Return (x, y) of the center of cell containing provided text 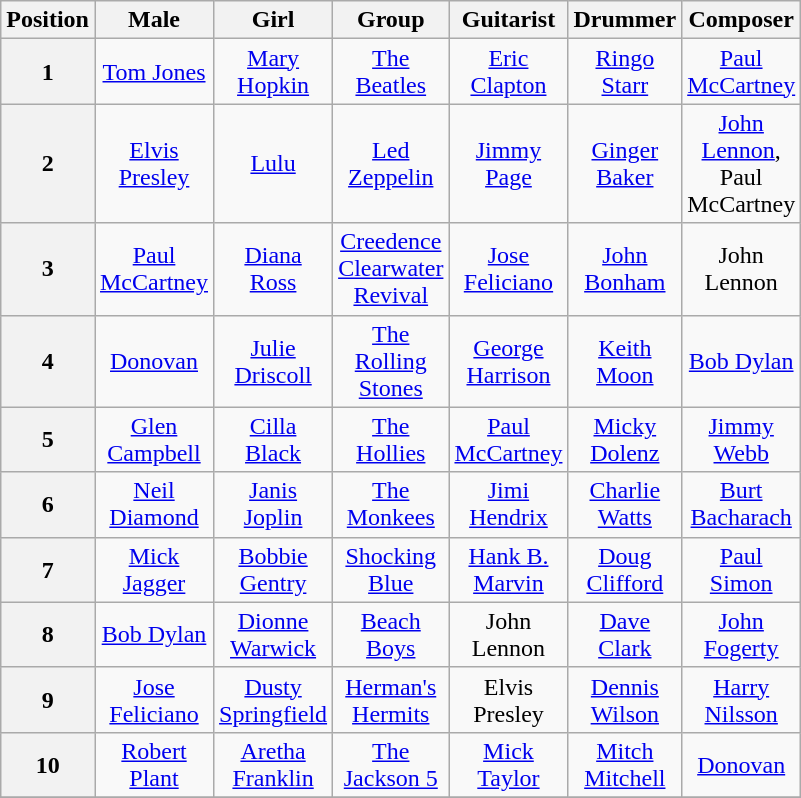
The Beatles (391, 72)
2 (48, 164)
9 (48, 700)
Male (154, 20)
Doug Clifford (625, 570)
3 (48, 269)
Harry Nilsson (742, 700)
Dennis Wilson (625, 700)
Group (391, 20)
Creedence Clearwater Revival (391, 269)
Mick Jagger (154, 570)
Ringo Starr (625, 72)
Girl (274, 20)
Lulu (274, 164)
Eric Clapton (508, 72)
Cilla Black (274, 440)
Hank B. Marvin (508, 570)
Mitch Mitchell (625, 764)
Drummer (625, 20)
Mick Taylor (508, 764)
Micky Dolenz (625, 440)
Diana Ross (274, 269)
Position (48, 20)
Julie Driscoll (274, 361)
Tom Jones (154, 72)
10 (48, 764)
Jimmy Webb (742, 440)
Neil Diamond (154, 504)
Dave Clark (625, 634)
8 (48, 634)
Mary Hopkin (274, 72)
Ginger Baker (625, 164)
Dusty Springfield (274, 700)
Aretha Franklin (274, 764)
Composer (742, 20)
The Jackson 5 (391, 764)
Robert Plant (154, 764)
6 (48, 504)
Keith Moon (625, 361)
Charlie Watts (625, 504)
1 (48, 72)
John Lennon, Paul McCartney (742, 164)
Dionne Warwick (274, 634)
Led Zeppelin (391, 164)
The Rolling Stones (391, 361)
Bobbie Gentry (274, 570)
Beach Boys (391, 634)
The Hollies (391, 440)
The Monkees (391, 504)
Jimmy Page (508, 164)
Janis Joplin (274, 504)
Paul Simon (742, 570)
7 (48, 570)
Glen Campbell (154, 440)
Shocking Blue (391, 570)
Burt Bacharach (742, 504)
George Harrison (508, 361)
Guitarist (508, 20)
Jimi Hendrix (508, 504)
4 (48, 361)
John Bonham (625, 269)
John Fogerty (742, 634)
Herman's Hermits (391, 700)
5 (48, 440)
